Output the (X, Y) coordinate of the center of the cell containing the given text.  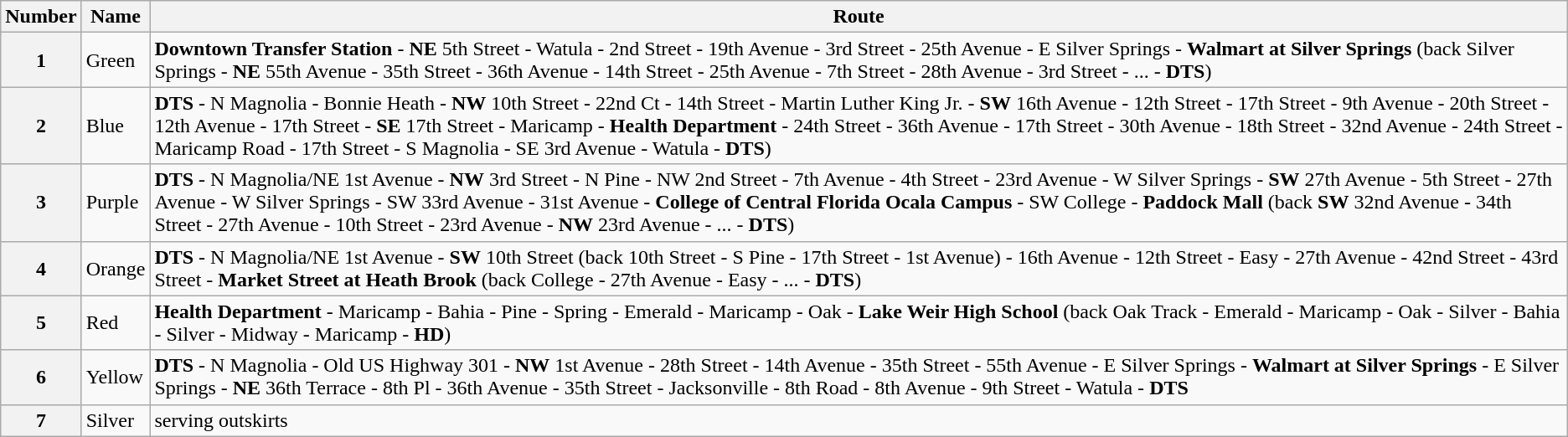
Silver (116, 420)
serving outskirts (859, 420)
3 (41, 203)
Green (116, 60)
2 (41, 126)
Route (859, 17)
Blue (116, 126)
Name (116, 17)
Red (116, 323)
5 (41, 323)
7 (41, 420)
6 (41, 377)
Orange (116, 268)
Yellow (116, 377)
1 (41, 60)
4 (41, 268)
Number (41, 17)
Purple (116, 203)
